Return the [x, y] coordinate for the center point of the cell that contains the specified text.  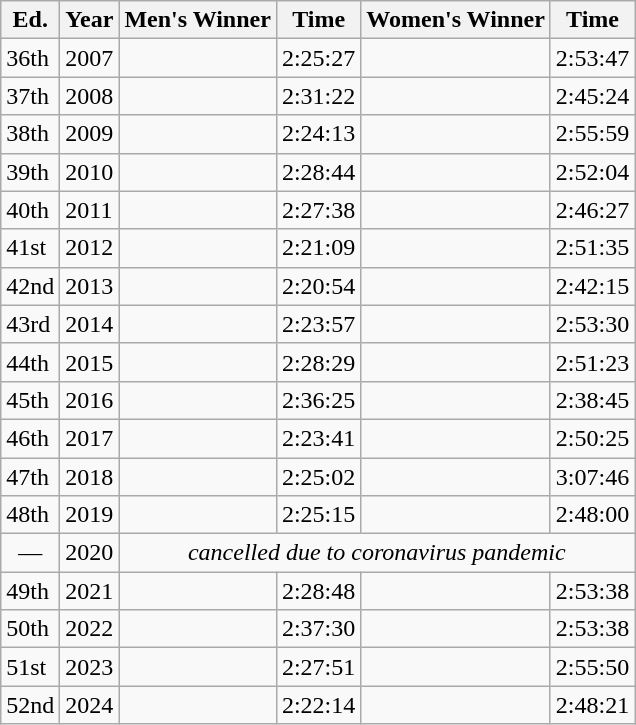
2:45:24 [592, 96]
2:28:44 [318, 172]
2:25:27 [318, 58]
2:23:57 [318, 324]
2023 [90, 667]
2:48:00 [592, 515]
Women's Winner [456, 20]
2013 [90, 286]
2:25:02 [318, 477]
2:28:29 [318, 362]
2:51:23 [592, 362]
2:23:41 [318, 438]
Year [90, 20]
2009 [90, 134]
50th [30, 629]
2:21:09 [318, 248]
45th [30, 400]
2007 [90, 58]
2020 [90, 553]
2:52:04 [592, 172]
2008 [90, 96]
36th [30, 58]
48th [30, 515]
2:20:54 [318, 286]
2017 [90, 438]
2019 [90, 515]
2014 [90, 324]
51st [30, 667]
2010 [90, 172]
2:53:30 [592, 324]
2:55:50 [592, 667]
2:42:15 [592, 286]
2021 [90, 591]
2:28:48 [318, 591]
2:36:25 [318, 400]
Men's Winner [198, 20]
38th [30, 134]
2:24:13 [318, 134]
2:50:25 [592, 438]
2015 [90, 362]
43rd [30, 324]
2:37:30 [318, 629]
2:22:14 [318, 705]
cancelled due to coronavirus pandemic [377, 553]
2:51:35 [592, 248]
2:31:22 [318, 96]
37th [30, 96]
52nd [30, 705]
2:48:21 [592, 705]
40th [30, 210]
46th [30, 438]
2011 [90, 210]
2:27:51 [318, 667]
2024 [90, 705]
2018 [90, 477]
2016 [90, 400]
2022 [90, 629]
3:07:46 [592, 477]
41st [30, 248]
42nd [30, 286]
39th [30, 172]
2:27:38 [318, 210]
2:46:27 [592, 210]
— [30, 553]
2:25:15 [318, 515]
2:53:47 [592, 58]
Ed. [30, 20]
47th [30, 477]
44th [30, 362]
2:55:59 [592, 134]
49th [30, 591]
2:38:45 [592, 400]
2012 [90, 248]
